Return [x, y] of the center of cell containing provided text 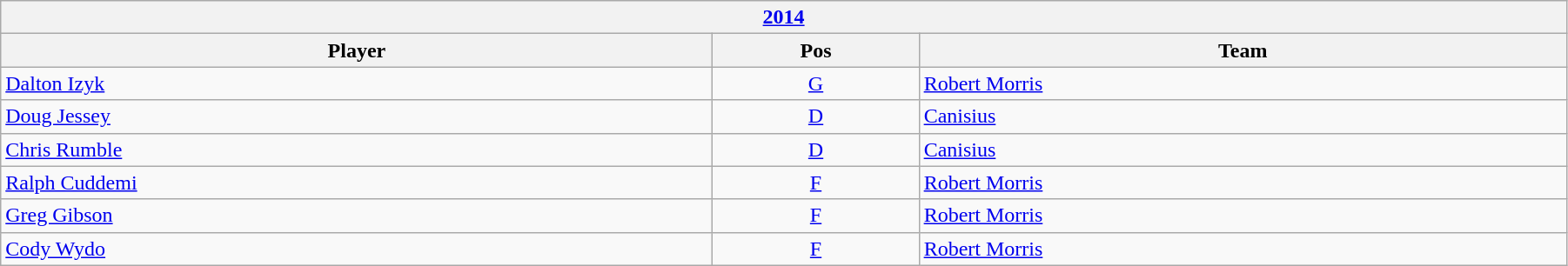
Dalton Izyk [357, 83]
Chris Rumble [357, 150]
Cody Wydo [357, 249]
Greg Gibson [357, 216]
2014 [784, 17]
Ralph Cuddemi [357, 183]
Team [1243, 50]
Doug Jessey [357, 116]
Pos [816, 50]
G [816, 83]
Player [357, 50]
